From the cell containing the given text, extract its center point as (x, y) coordinate. 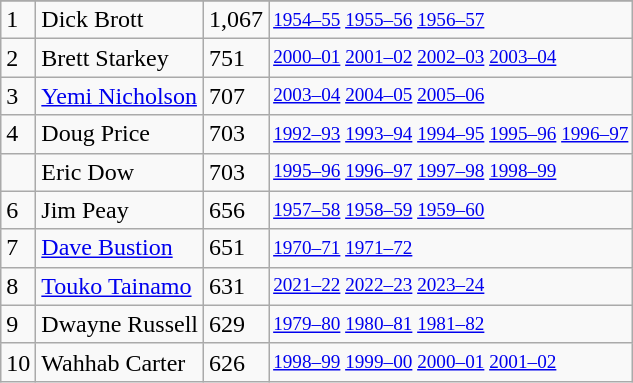
2 (18, 58)
Doug Price (120, 134)
1979–80 1980–81 1981–82 (451, 324)
707 (236, 96)
2021–22 2022–23 2023–24 (451, 286)
1970–71 1971–72 (451, 248)
Eric Dow (120, 172)
3 (18, 96)
1957–58 1958–59 1959–60 (451, 210)
Wahhab Carter (120, 362)
1995–96 1996–97 1997–98 1998–99 (451, 172)
626 (236, 362)
2003–04 2004–05 2005–06 (451, 96)
Dwayne Russell (120, 324)
4 (18, 134)
Brett Starkey (120, 58)
Touko Tainamo (120, 286)
631 (236, 286)
1998–99 1999–00 2000–01 2001–02 (451, 362)
656 (236, 210)
7 (18, 248)
Dick Brott (120, 20)
8 (18, 286)
6 (18, 210)
651 (236, 248)
2000–01 2001–02 2002–03 2003–04 (451, 58)
1 (18, 20)
629 (236, 324)
1,067 (236, 20)
751 (236, 58)
1992–93 1993–94 1994–95 1995–96 1996–97 (451, 134)
9 (18, 324)
Yemi Nicholson (120, 96)
Jim Peay (120, 210)
10 (18, 362)
Dave Bustion (120, 248)
1954–55 1955–56 1956–57 (451, 20)
